Locate the cell with the specified text and output its [X, Y] center coordinate. 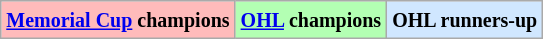
OHL runners-up [465, 20]
OHL champions [311, 20]
Memorial Cup champions [118, 20]
